Return [X, Y] of the center of cell containing provided text 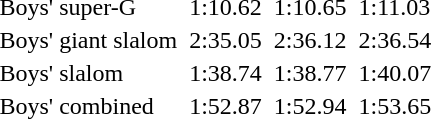
1:38.74 [226, 73]
2:35.05 [226, 40]
2:36.12 [310, 40]
1:38.77 [310, 73]
